Output the [x, y] coordinate of the center of the cell containing the given text.  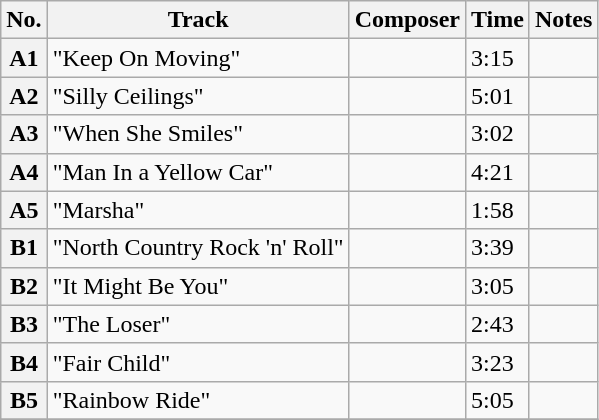
1:58 [498, 210]
"It Might Be You" [198, 286]
"Marsha" [198, 210]
"Keep On Moving" [198, 58]
3:15 [498, 58]
3:05 [498, 286]
"North Country Rock 'n' Roll" [198, 248]
Track [198, 20]
5:05 [498, 400]
2:43 [498, 324]
"Rainbow Ride" [198, 400]
3:23 [498, 362]
5:01 [498, 96]
No. [24, 20]
A2 [24, 96]
A1 [24, 58]
"When She Smiles" [198, 134]
Composer [407, 20]
B4 [24, 362]
"The Loser" [198, 324]
B2 [24, 286]
"Silly Ceilings" [198, 96]
B3 [24, 324]
Notes [563, 20]
4:21 [498, 172]
A5 [24, 210]
"Man In a Yellow Car" [198, 172]
"Fair Child" [198, 362]
3:02 [498, 134]
A4 [24, 172]
Time [498, 20]
3:39 [498, 248]
B5 [24, 400]
B1 [24, 248]
A3 [24, 134]
